Capture the cell that displays the provided text and extract its [X, Y] central coordinate. 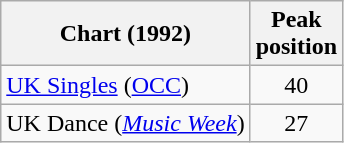
UK Dance (Music Week) [126, 123]
27 [296, 123]
40 [296, 85]
UK Singles (OCC) [126, 85]
Peakposition [296, 34]
Chart (1992) [126, 34]
